Scan for the cell matching the given text and deliver its [X, Y] coordinate at center. 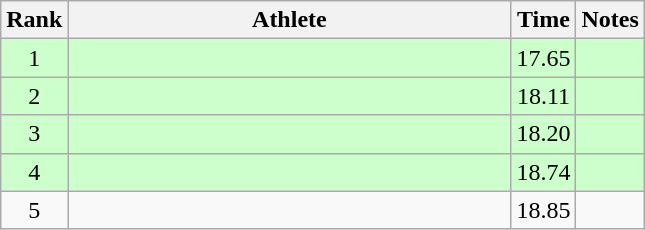
18.20 [544, 134]
18.85 [544, 210]
4 [34, 172]
18.74 [544, 172]
1 [34, 58]
Time [544, 20]
Notes [610, 20]
17.65 [544, 58]
5 [34, 210]
Rank [34, 20]
2 [34, 96]
18.11 [544, 96]
Athlete [290, 20]
3 [34, 134]
